Scan for the cell matching the given text and deliver its (X, Y) coordinate at center. 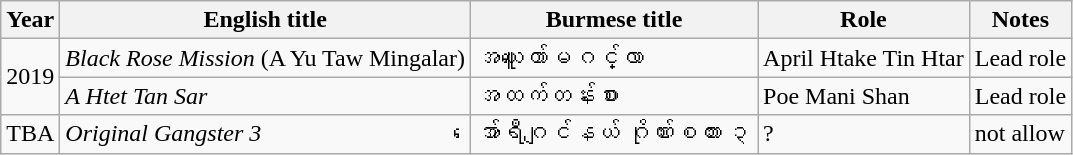
Role (864, 20)
? (864, 134)
A Htet Tan Sar (266, 96)
April Htake Tin Htar (864, 58)
Burmese title (614, 20)
အယူတော်မင်္ဂလာ (614, 58)
Black Rose Mission (A Yu Taw Mingalar) (266, 58)
Year (30, 20)
Original Gangster 3 (266, 134)
English title (266, 20)
2019 (30, 77)
အော်ရီဂျင်နယ် ဂိုဏ်းစတား ၃ (614, 134)
not allow (1020, 134)
အထက်တန်းစား (614, 96)
Poe Mani Shan (864, 96)
Notes (1020, 20)
TBA (30, 134)
